Pinpoint the cell where the given text exists, returning its (X, Y) midpoint coordinate. 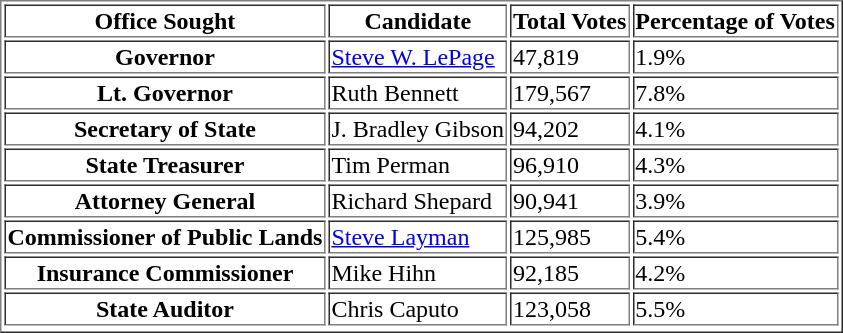
Lt. Governor (164, 92)
5.5% (735, 308)
Total Votes (570, 20)
Attorney General (164, 200)
State Auditor (164, 308)
125,985 (570, 236)
90,941 (570, 200)
96,910 (570, 164)
3.9% (735, 200)
92,185 (570, 272)
Candidate (418, 20)
Office Sought (164, 20)
State Treasurer (164, 164)
4.2% (735, 272)
Ruth Bennett (418, 92)
Governor (164, 56)
Chris Caputo (418, 308)
1.9% (735, 56)
7.8% (735, 92)
Mike Hihn (418, 272)
Tim Perman (418, 164)
5.4% (735, 236)
Steve Layman (418, 236)
4.3% (735, 164)
Commissioner of Public Lands (164, 236)
4.1% (735, 128)
94,202 (570, 128)
Secretary of State (164, 128)
J. Bradley Gibson (418, 128)
Percentage of Votes (735, 20)
123,058 (570, 308)
47,819 (570, 56)
Steve W. LePage (418, 56)
Richard Shepard (418, 200)
Insurance Commissioner (164, 272)
179,567 (570, 92)
